Detect which cell encompasses the target text, then output its [x, y] center coordinate. 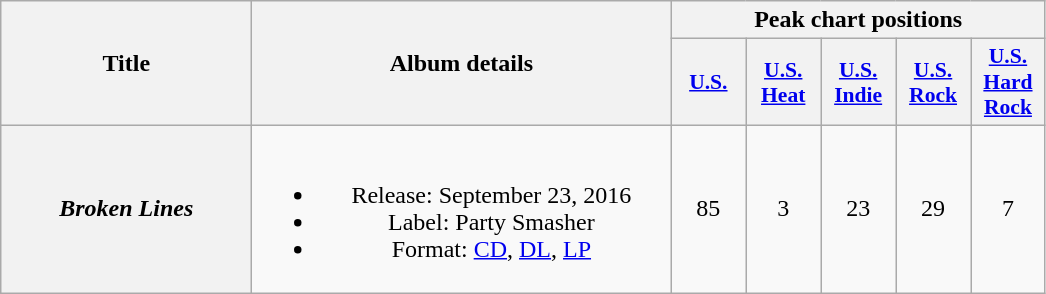
U.S.Indie [858, 82]
7 [1008, 208]
85 [708, 208]
Release: September 23, 2016Label: Party SmasherFormat: CD, DL, LP [462, 208]
Broken Lines [126, 208]
29 [934, 208]
U.S.Heat [784, 82]
U.S. [708, 82]
Peak chart positions [858, 20]
Title [126, 64]
U.S.Rock [934, 82]
Album details [462, 64]
23 [858, 208]
3 [784, 208]
U.S.Hard Rock [1008, 82]
